Find where the given text appears and provide that cell's center as [x, y] coordinate. 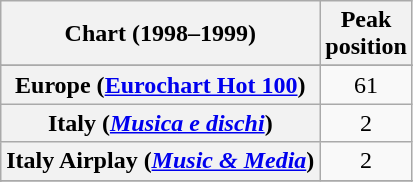
61 [366, 85]
Europe (Eurochart Hot 100) [160, 85]
Chart (1998–1999) [160, 34]
Italy (Musica e dischi) [160, 123]
Italy Airplay (Music & Media) [160, 161]
Peakposition [366, 34]
